Output the [X, Y] coordinate of the center of the cell containing the given text.  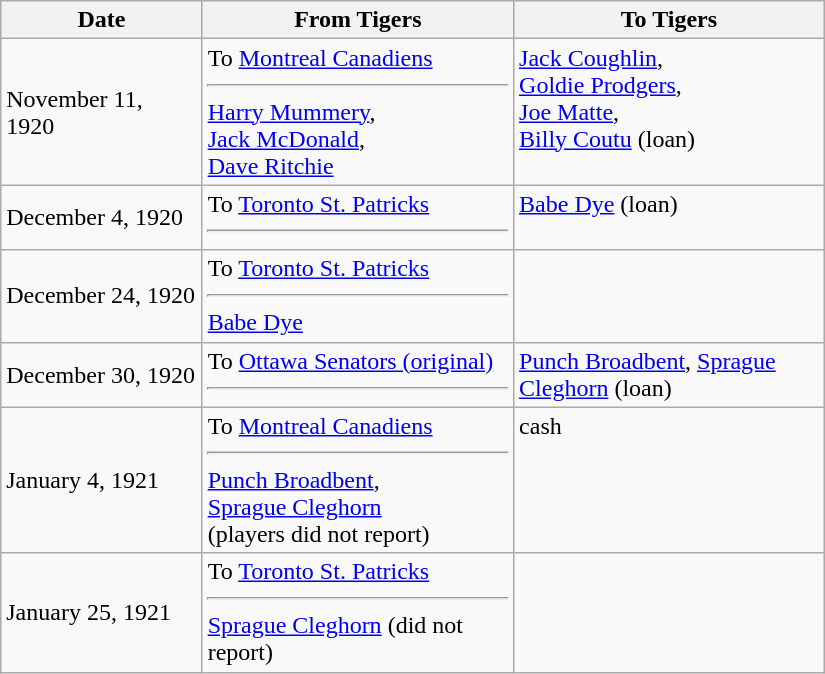
Jack Coughlin,Goldie Prodgers,Joe Matte,Billy Coutu (loan) [670, 112]
To Toronto St. PatricksBabe Dye [358, 296]
To Tigers [670, 20]
cash [670, 480]
Date [102, 20]
To Toronto St. Patricks [358, 218]
To Toronto St. PatricksSprague Cleghorn (did not report) [358, 612]
November 11, 1920 [102, 112]
To Montreal Canadiens Harry Mummery,Jack McDonald,Dave Ritchie [358, 112]
To Montreal Canadiens Punch Broadbent,Sprague Cleghorn(players did not report) [358, 480]
December 4, 1920 [102, 218]
Punch Broadbent, Sprague Cleghorn (loan) [670, 374]
Babe Dye (loan) [670, 218]
January 25, 1921 [102, 612]
From Tigers [358, 20]
To Ottawa Senators (original) [358, 374]
December 30, 1920 [102, 374]
December 24, 1920 [102, 296]
January 4, 1921 [102, 480]
